Output the (X, Y) coordinate of the center of the cell containing the given text.  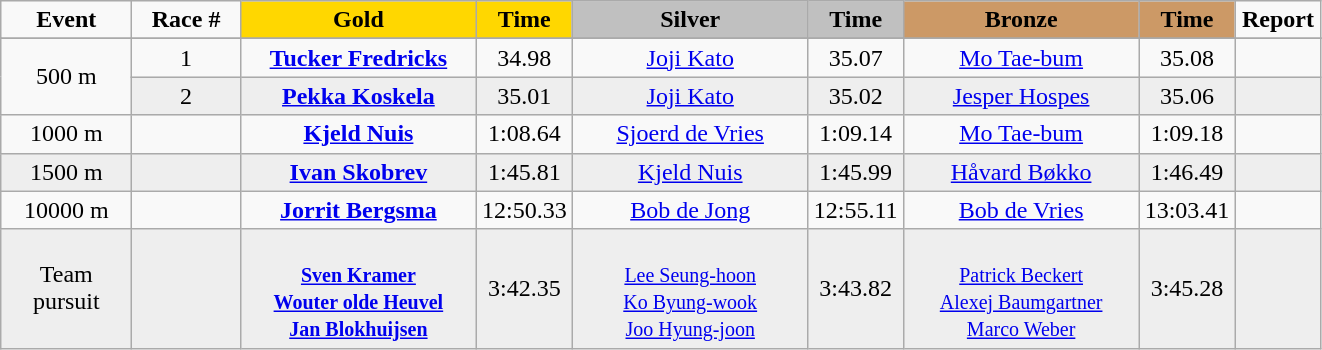
Bronze (1021, 20)
Håvard Bøkko (1021, 172)
1:45.81 (524, 172)
12:55.11 (856, 210)
Race # (186, 20)
Pekka Koskela (358, 96)
34.98 (524, 58)
35.06 (1187, 96)
Sjoerd de Vries (690, 134)
1:09.18 (1187, 134)
Bob de Vries (1021, 210)
35.02 (856, 96)
1:09.14 (856, 134)
35.07 (856, 58)
10000 m (66, 210)
3:43.82 (856, 288)
Gold (358, 20)
Bob de Jong (690, 210)
Report (1278, 20)
1000 m (66, 134)
Ivan Skobrev (358, 172)
1:45.99 (856, 172)
3:42.35 (524, 288)
Patrick BeckertAlexej BaumgartnerMarco Weber (1021, 288)
2 (186, 96)
Team pursuit (66, 288)
Jesper Hospes (1021, 96)
35.08 (1187, 58)
12:50.33 (524, 210)
Jorrit Bergsma (358, 210)
3:45.28 (1187, 288)
Tucker Fredricks (358, 58)
Silver (690, 20)
1:46.49 (1187, 172)
13:03.41 (1187, 210)
Sven KramerWouter olde HeuvelJan Blokhuijsen (358, 288)
1:08.64 (524, 134)
Event (66, 20)
1500 m (66, 172)
Lee Seung-hoonKo Byung-wookJoo Hyung-joon (690, 288)
1 (186, 58)
500 m (66, 77)
35.01 (524, 96)
